Find where the given text appears and provide that cell's center as (x, y) coordinate. 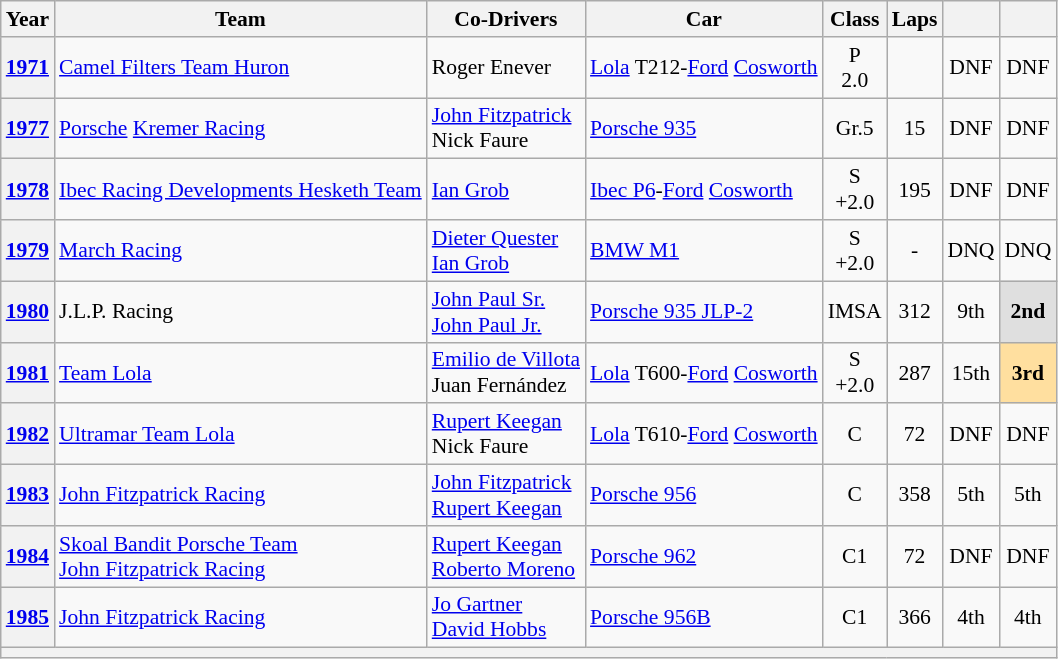
15th (970, 372)
287 (915, 372)
Porsche 962 (704, 556)
1980 (28, 312)
Lola T212-Ford Cosworth (704, 68)
Co-Drivers (506, 19)
1979 (28, 250)
J.L.P. Racing (240, 312)
Rupert Keegan Nick Faure (506, 434)
Porsche 935 (704, 128)
Lola T610-Ford Cosworth (704, 434)
Car (704, 19)
John Fitzpatrick Nick Faure (506, 128)
BMW M1 (704, 250)
2nd (1028, 312)
Porsche 956B (704, 618)
Jo Gartner David Hobbs (506, 618)
1971 (28, 68)
358 (915, 496)
1983 (28, 496)
Team Lola (240, 372)
Ibec Racing Developments Hesketh Team (240, 190)
Skoal Bandit Porsche Team John Fitzpatrick Racing (240, 556)
Laps (915, 19)
Porsche 935 JLP-2 (704, 312)
1978 (28, 190)
Ultramar Team Lola (240, 434)
1984 (28, 556)
1985 (28, 618)
15 (915, 128)
IMSA (855, 312)
John Fitzpatrick Rupert Keegan (506, 496)
Team (240, 19)
195 (915, 190)
312 (915, 312)
1981 (28, 372)
1977 (28, 128)
March Racing (240, 250)
9th (970, 312)
Camel Filters Team Huron (240, 68)
- (915, 250)
Porsche Kremer Racing (240, 128)
Dieter Quester Ian Grob (506, 250)
Gr.5 (855, 128)
Porsche 956 (704, 496)
Class (855, 19)
Roger Enever (506, 68)
Emilio de Villota Juan Fernández (506, 372)
Ian Grob (506, 190)
P2.0 (855, 68)
1982 (28, 434)
Lola T600-Ford Cosworth (704, 372)
Year (28, 19)
Ibec P6-Ford Cosworth (704, 190)
366 (915, 618)
John Paul Sr. John Paul Jr. (506, 312)
3rd (1028, 372)
Rupert Keegan Roberto Moreno (506, 556)
